For the text-containing cell, return its midpoint in [x, y] coordinate format. 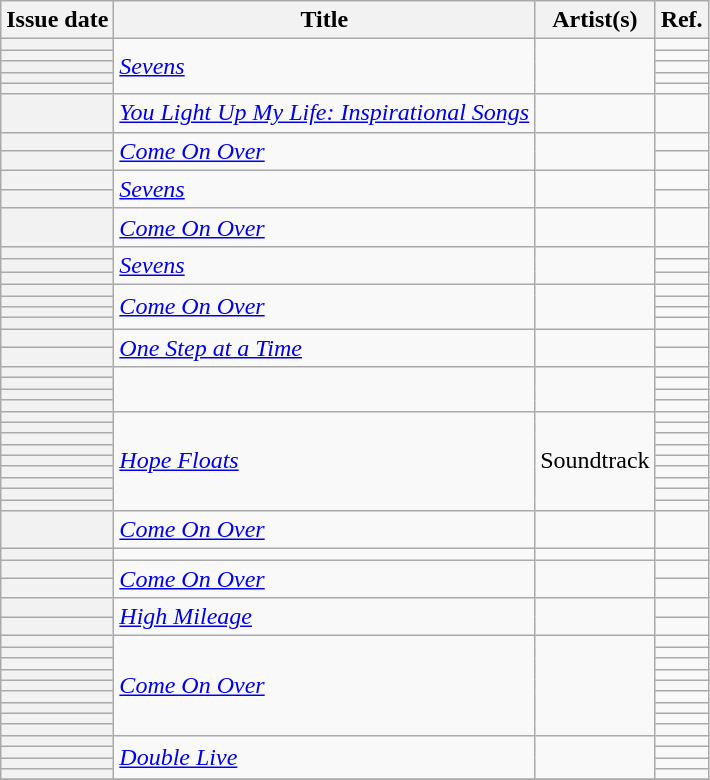
High Mileage [324, 617]
Title [324, 20]
One Step at a Time [324, 348]
Issue date [58, 20]
Hope Floats [324, 461]
Ref. [682, 20]
Artist(s) [595, 20]
Double Live [324, 757]
Soundtrack [595, 461]
You Light Up My Life: Inspirational Songs [324, 113]
